Return the [X, Y] coordinate for the center point of the cell that contains the specified text.  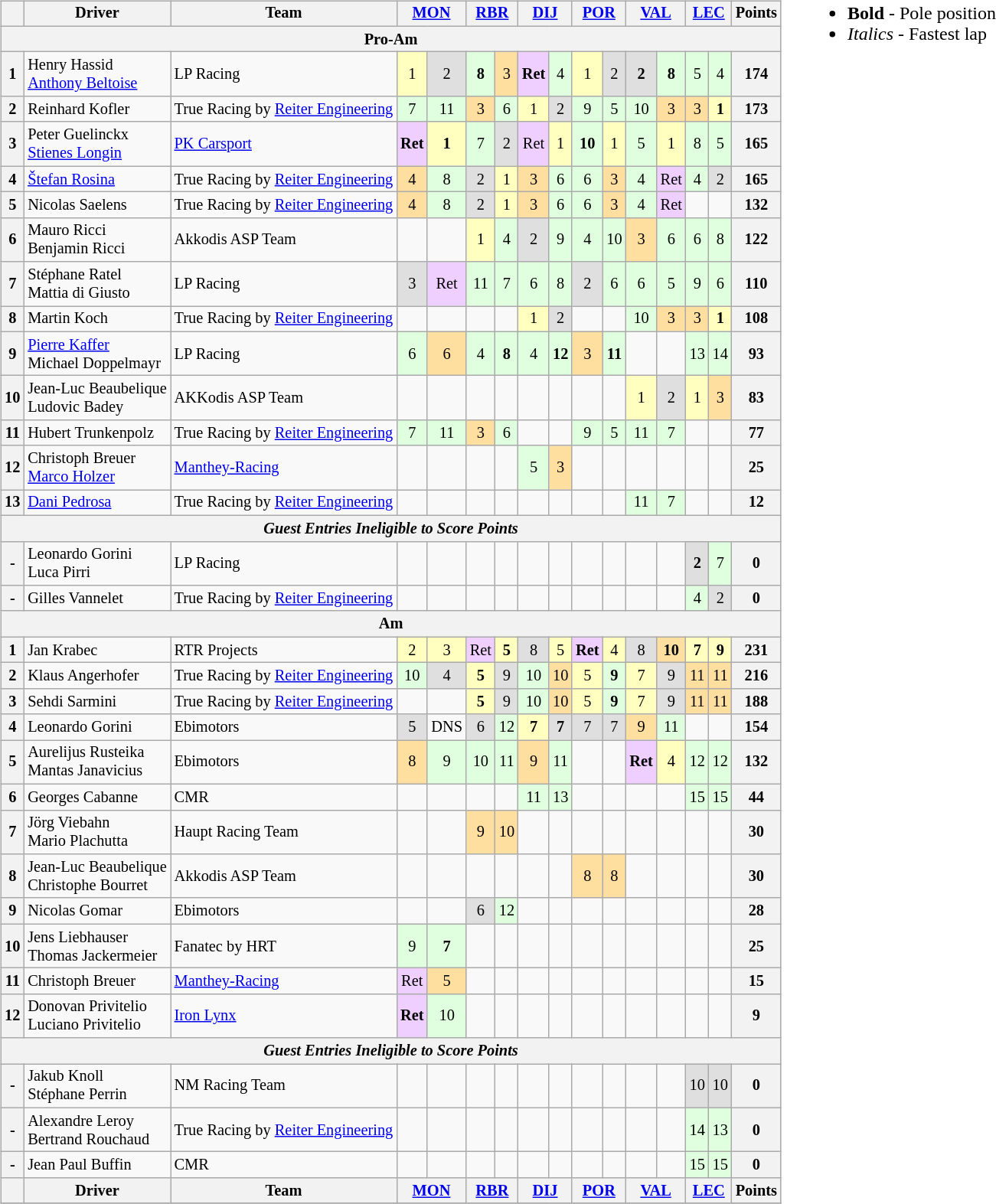
174 [756, 74]
Martin Koch [96, 319]
Georges Cabanne [96, 797]
AKKodis ASP Team [283, 398]
122 [756, 240]
Nicolas Saelens [96, 205]
154 [756, 727]
Dani Pedrosa [96, 503]
Jens Liebhauser Thomas Jackermeier [96, 946]
216 [756, 676]
Am [390, 624]
93 [756, 354]
Donovan Privitelio Luciano Privitelio [96, 1016]
83 [756, 398]
Klaus Angerhofer [96, 676]
Haupt Racing Team [283, 832]
Alexandre Leroy Bertrand Rouchaud [96, 1130]
Pro-Am [390, 39]
Leonardo Gorini Luca Pirri [96, 563]
Jean-Luc Beaubelique Ludovic Badey [96, 398]
Reinhard Kofler [96, 109]
110 [756, 284]
Stéphane Ratel Mattia di Giusto [96, 284]
RTR Projects [283, 650]
188 [756, 701]
Fanatec by HRT [283, 946]
Jakub Knoll Stéphane Perrin [96, 1086]
28 [756, 911]
Henry Hassid Anthony Beltoise [96, 74]
Leonardo Gorini [96, 727]
Mauro Ricci Benjamin Ricci [96, 240]
Nicolas Gomar [96, 911]
Pierre Kaffer Michael Doppelmayr [96, 354]
DNS [446, 727]
PK Carsport [283, 144]
NM Racing Team [283, 1086]
Peter Guelinckx Stienes Longin [96, 144]
Jan Krabec [96, 650]
Jean Paul Buffin [96, 1165]
44 [756, 797]
Sehdi Sarmini [96, 701]
77 [756, 433]
108 [756, 319]
Jörg Viebahn Mario Plachutta [96, 832]
Christoph Breuer [96, 981]
231 [756, 650]
Iron Lynx [283, 1016]
Gilles Vannelet [96, 599]
Aurelijus Rusteika Mantas Janavicius [96, 762]
Štefan Rosina [96, 179]
173 [756, 109]
Christoph Breuer Marco Holzer [96, 468]
Hubert Trunkenpolz [96, 433]
Jean-Luc Beaubelique Christophe Bourret [96, 876]
